Capture the cell that displays the provided text and extract its (x, y) central coordinate. 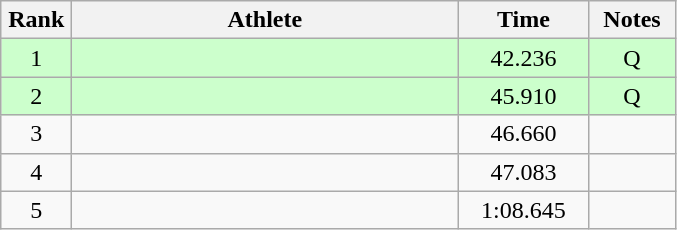
Notes (632, 20)
1:08.645 (524, 210)
46.660 (524, 134)
2 (36, 96)
Time (524, 20)
42.236 (524, 58)
1 (36, 58)
Athlete (265, 20)
3 (36, 134)
47.083 (524, 172)
45.910 (524, 96)
4 (36, 172)
5 (36, 210)
Rank (36, 20)
